Capture the cell that displays the provided text and extract its (X, Y) central coordinate. 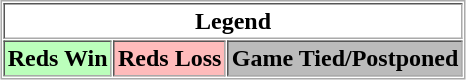
Legend (233, 21)
Reds Win (58, 58)
Game Tied/Postponed (344, 58)
Reds Loss (169, 58)
